Output the [X, Y] coordinate of the center of the cell containing the given text.  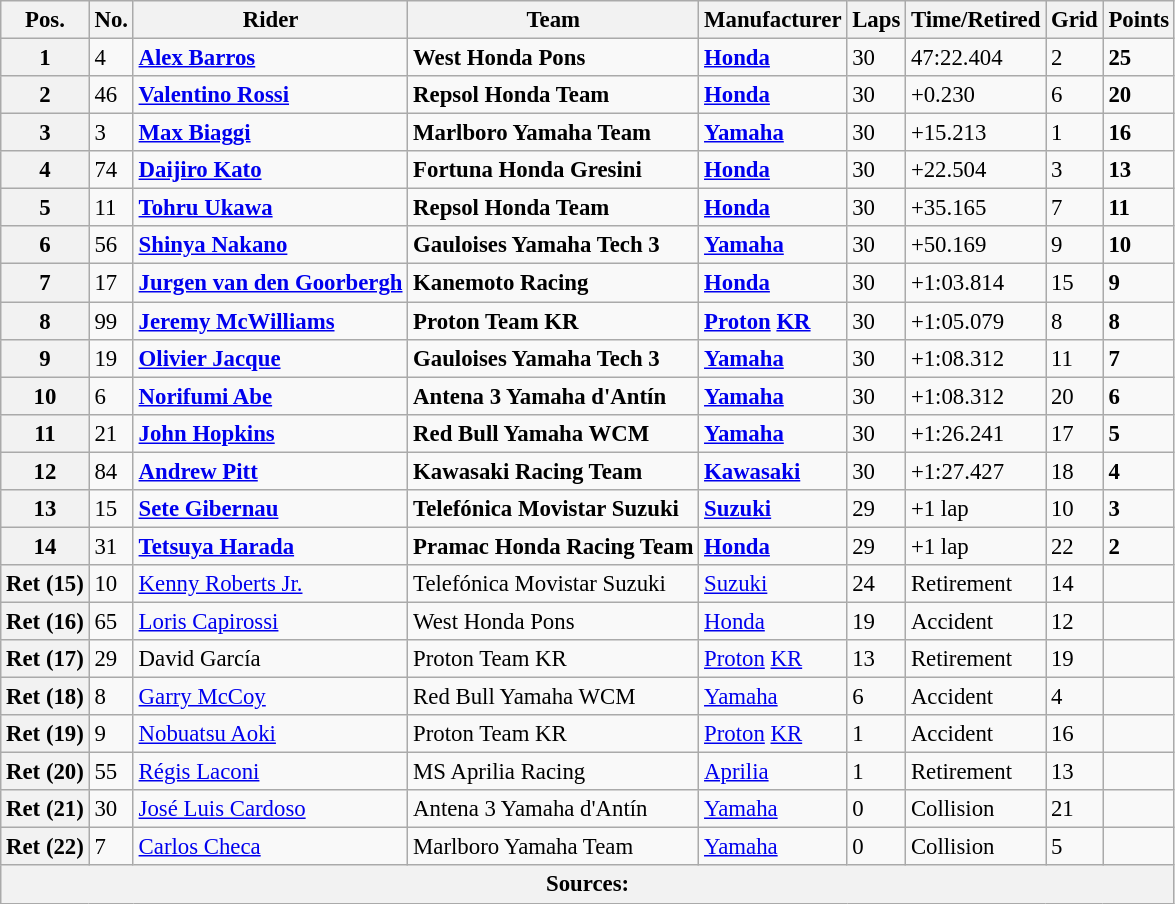
Ret (15) [45, 584]
Fortuna Honda Gresini [554, 170]
31 [111, 546]
Rider [270, 20]
Points [1138, 20]
+1:03.814 [976, 283]
+22.504 [976, 170]
Ret (18) [45, 697]
Jeremy McWilliams [270, 321]
Jurgen van den Goorbergh [270, 283]
No. [111, 20]
56 [111, 245]
Régis Laconi [270, 772]
24 [876, 584]
John Hopkins [270, 433]
+1:05.079 [976, 321]
25 [1138, 58]
Laps [876, 20]
Valentino Rossi [270, 95]
Ret (21) [45, 809]
Daijiro Kato [270, 170]
Loris Capirossi [270, 621]
55 [111, 772]
José Luis Cardoso [270, 809]
Sources: [588, 885]
Grid [1074, 20]
Andrew Pitt [270, 471]
84 [111, 471]
65 [111, 621]
Ret (20) [45, 772]
Norifumi Abe [270, 396]
18 [1074, 471]
Time/Retired [976, 20]
Sete Gibernau [270, 509]
Tohru Ukawa [270, 208]
Alex Barros [270, 58]
+0.230 [976, 95]
Olivier Jacque [270, 358]
+1:27.427 [976, 471]
99 [111, 321]
Pos. [45, 20]
Manufacturer [773, 20]
Ret (16) [45, 621]
Ret (19) [45, 734]
46 [111, 95]
74 [111, 170]
MS Aprilia Racing [554, 772]
Ret (22) [45, 847]
Shinya Nakano [270, 245]
47:22.404 [976, 58]
Tetsuya Harada [270, 546]
Kawasaki [773, 471]
+1:26.241 [976, 433]
Kawasaki Racing Team [554, 471]
Pramac Honda Racing Team [554, 546]
Ret (17) [45, 659]
Max Biaggi [270, 133]
+50.169 [976, 245]
+15.213 [976, 133]
Kanemoto Racing [554, 283]
Team [554, 20]
Aprilia [773, 772]
Carlos Checa [270, 847]
+35.165 [976, 208]
22 [1074, 546]
Nobuatsu Aoki [270, 734]
David García [270, 659]
Kenny Roberts Jr. [270, 584]
Garry McCoy [270, 697]
